Return [x, y] of the center of cell containing provided text 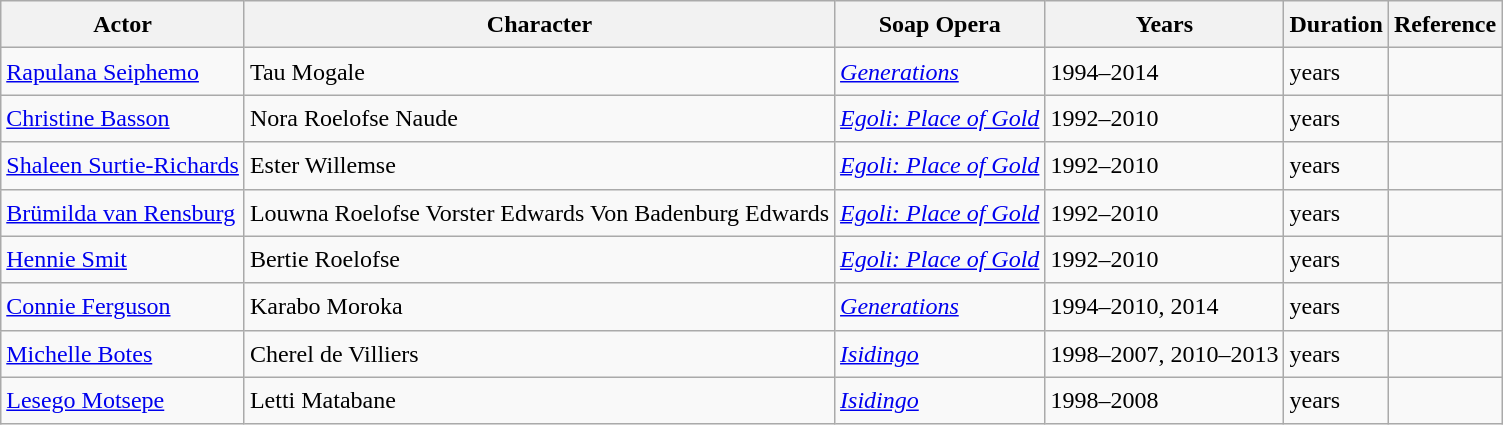
Lesego Motsepe [123, 400]
1994–2010, 2014 [1164, 306]
1998–2007, 2010–2013 [1164, 354]
Tau Mogale [539, 72]
Shaleen Surtie-Richards [123, 166]
Michelle Botes [123, 354]
Christine Basson [123, 118]
Cherel de Villiers [539, 354]
Years [1164, 24]
Brümilda van Rensburg [123, 212]
Letti Matabane [539, 400]
Karabo Moroka [539, 306]
Reference [1444, 24]
1998–2008 [1164, 400]
Actor [123, 24]
Hennie Smit [123, 260]
Louwna Roelofse Vorster Edwards Von Badenburg Edwards [539, 212]
Character [539, 24]
Soap Opera [940, 24]
Bertie Roelofse [539, 260]
Connie Ferguson [123, 306]
Duration [1336, 24]
Nora Roelofse Naude [539, 118]
Rapulana Seiphemo [123, 72]
1994–2014 [1164, 72]
Ester Willemse [539, 166]
